Pinpoint the cell where the given text exists, returning its (x, y) midpoint coordinate. 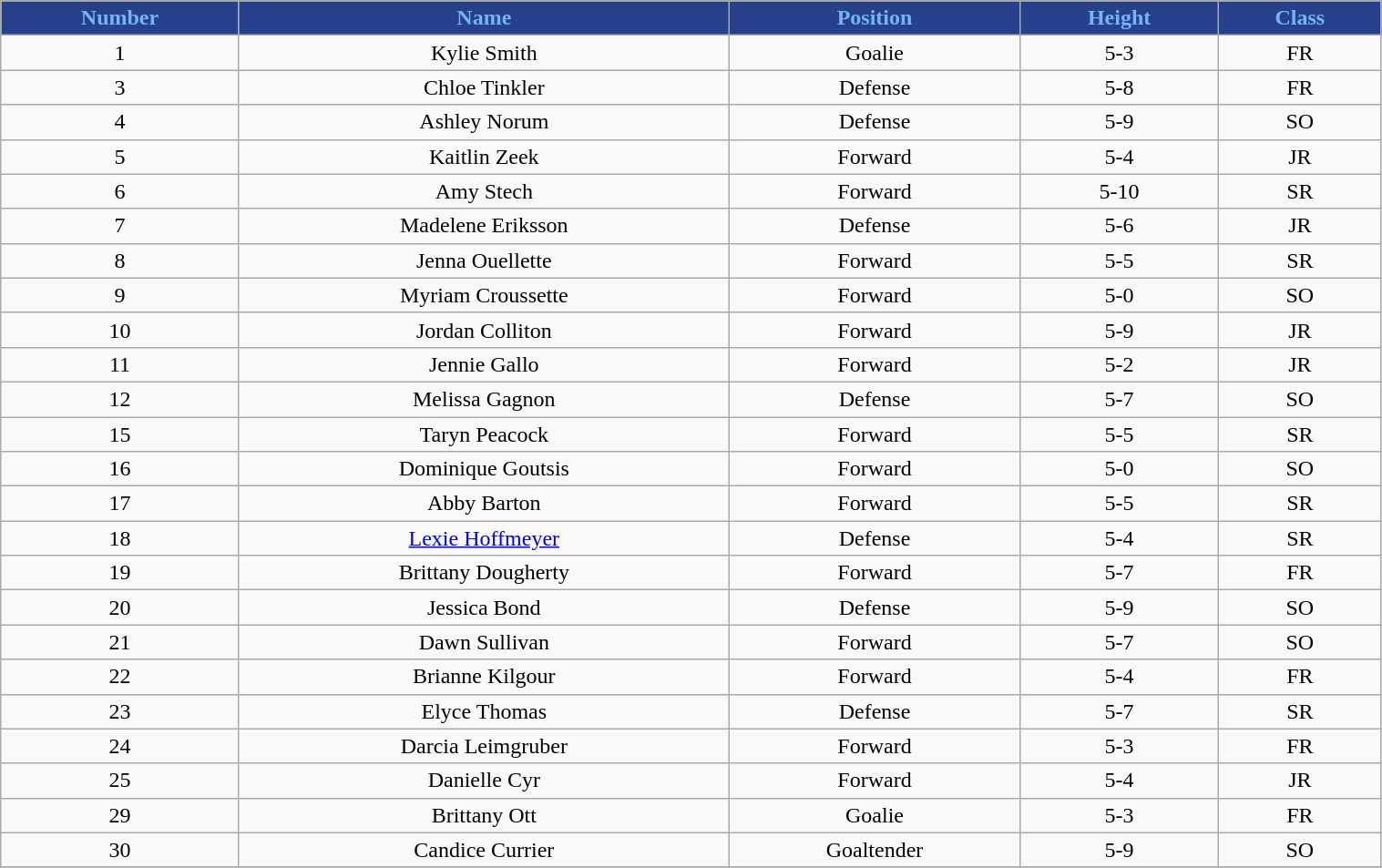
7 (120, 226)
25 (120, 781)
Brittany Dougherty (484, 573)
Madelene Eriksson (484, 226)
4 (120, 122)
5-8 (1120, 87)
Jennie Gallo (484, 364)
Goaltender (875, 850)
Lexie Hoffmeyer (484, 538)
Class (1300, 18)
Brittany Ott (484, 815)
20 (120, 608)
Kaitlin Zeek (484, 157)
Position (875, 18)
Candice Currier (484, 850)
Ashley Norum (484, 122)
Jenna Ouellette (484, 260)
Name (484, 18)
17 (120, 504)
18 (120, 538)
24 (120, 746)
Jessica Bond (484, 608)
8 (120, 260)
Danielle Cyr (484, 781)
6 (120, 191)
Melissa Gagnon (484, 399)
Jordan Colliton (484, 330)
3 (120, 87)
Myriam Croussette (484, 295)
5-10 (1120, 191)
19 (120, 573)
15 (120, 434)
Abby Barton (484, 504)
5 (120, 157)
11 (120, 364)
23 (120, 711)
5-2 (1120, 364)
30 (120, 850)
Elyce Thomas (484, 711)
Taryn Peacock (484, 434)
Dominique Goutsis (484, 469)
29 (120, 815)
12 (120, 399)
Kylie Smith (484, 53)
5-6 (1120, 226)
Brianne Kilgour (484, 677)
10 (120, 330)
22 (120, 677)
21 (120, 642)
16 (120, 469)
Chloe Tinkler (484, 87)
Height (1120, 18)
9 (120, 295)
1 (120, 53)
Amy Stech (484, 191)
Number (120, 18)
Dawn Sullivan (484, 642)
Darcia Leimgruber (484, 746)
